Find where the given text appears and provide that cell's center as (X, Y) coordinate. 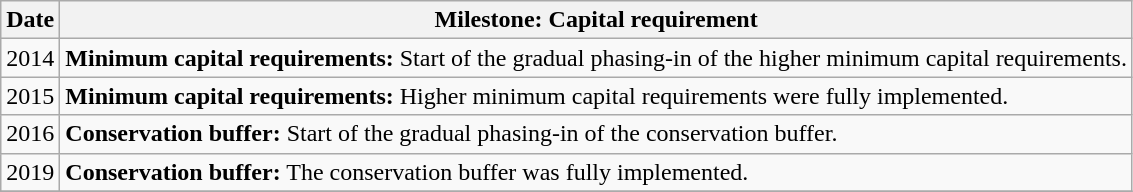
Conservation buffer: Start of the gradual phasing-in of the conservation buffer. (596, 134)
2015 (30, 96)
Minimum capital requirements: Start of the gradual phasing-in of the higher minimum capital requirements. (596, 58)
2014 (30, 58)
2016 (30, 134)
2019 (30, 172)
Date (30, 20)
Milestone: Capital requirement (596, 20)
Minimum capital requirements: Higher minimum capital requirements were fully implemented. (596, 96)
Conservation buffer: The conservation buffer was fully implemented. (596, 172)
